Identify which cell holds the provided text, then report its [x, y] central coordinate. 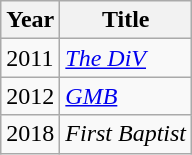
Year [30, 20]
The DiV [126, 58]
2018 [30, 134]
GMB [126, 96]
Title [126, 20]
2012 [30, 96]
First Baptist [126, 134]
2011 [30, 58]
